Output the [X, Y] coordinate of the center of the cell containing the given text.  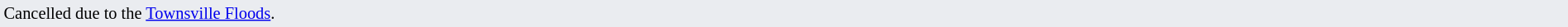
Cancelled due to the Townsville Floods. [784, 13]
